Determine the [x, y] coordinate at the center of the cell enclosing the given text.  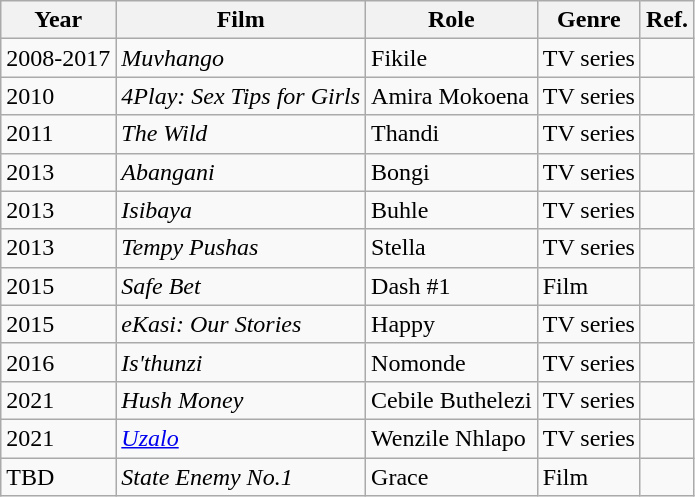
The Wild [241, 134]
2011 [58, 134]
Tempy Pushas [241, 248]
Fikile [452, 58]
2010 [58, 96]
Ref. [666, 20]
Safe Bet [241, 286]
Amira Mokoena [452, 96]
Hush Money [241, 400]
eKasi: Our Stories [241, 324]
Buhle [452, 210]
Nomonde [452, 362]
Is'thunzi [241, 362]
Isibaya [241, 210]
2008-2017 [58, 58]
TBD [58, 477]
Cebile Buthelezi [452, 400]
Dash #1 [452, 286]
Role [452, 20]
2016 [58, 362]
Muvhango [241, 58]
Genre [588, 20]
Happy [452, 324]
Thandi [452, 134]
4Play: Sex Tips for Girls [241, 96]
Abangani [241, 172]
Grace [452, 477]
Bongi [452, 172]
Wenzile Nhlapo [452, 438]
State Enemy No.1 [241, 477]
Uzalo [241, 438]
Stella [452, 248]
Year [58, 20]
